Extract the [X, Y] coordinate from the center of the cell holding the provided text.  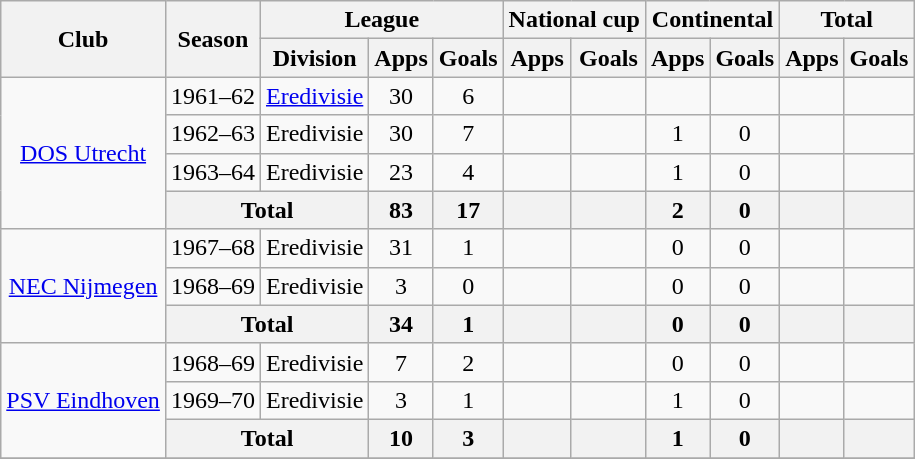
1963–64 [212, 172]
PSV Eindhoven [84, 400]
6 [468, 96]
1967–68 [212, 248]
23 [401, 172]
DOS Utrecht [84, 153]
1961–62 [212, 96]
83 [401, 210]
Club [84, 39]
17 [468, 210]
Season [212, 39]
League [382, 20]
NEC Nijmegen [84, 286]
Division [314, 58]
10 [401, 438]
31 [401, 248]
1969–70 [212, 400]
1962–63 [212, 134]
National cup [574, 20]
4 [468, 172]
Continental [712, 20]
34 [401, 324]
